Identify which cell holds the provided text, then report its (x, y) central coordinate. 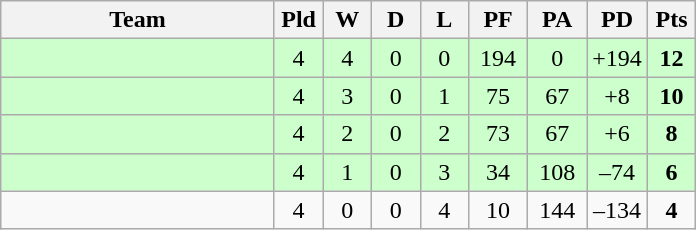
W (348, 20)
+8 (618, 96)
PA (558, 20)
8 (672, 134)
73 (498, 134)
+194 (618, 58)
108 (558, 172)
PD (618, 20)
12 (672, 58)
75 (498, 96)
D (396, 20)
Pts (672, 20)
34 (498, 172)
194 (498, 58)
–74 (618, 172)
–134 (618, 210)
PF (498, 20)
Pld (298, 20)
6 (672, 172)
144 (558, 210)
+6 (618, 134)
L (444, 20)
Team (138, 20)
